Output the (x, y) coordinate of the center of the cell containing the given text.  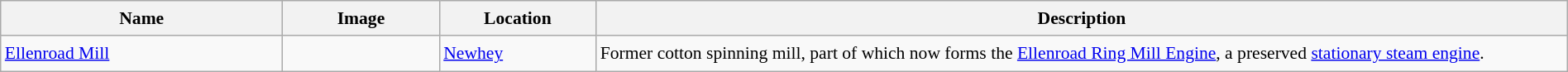
Image (361, 18)
Newhey (518, 55)
Former cotton spinning mill, part of which now forms the Ellenroad Ring Mill Engine, a preserved stationary steam engine. (1082, 55)
Description (1082, 18)
Ellenroad Mill (142, 55)
Name (142, 18)
Location (518, 18)
